Capture the cell that displays the provided text and extract its [X, Y] central coordinate. 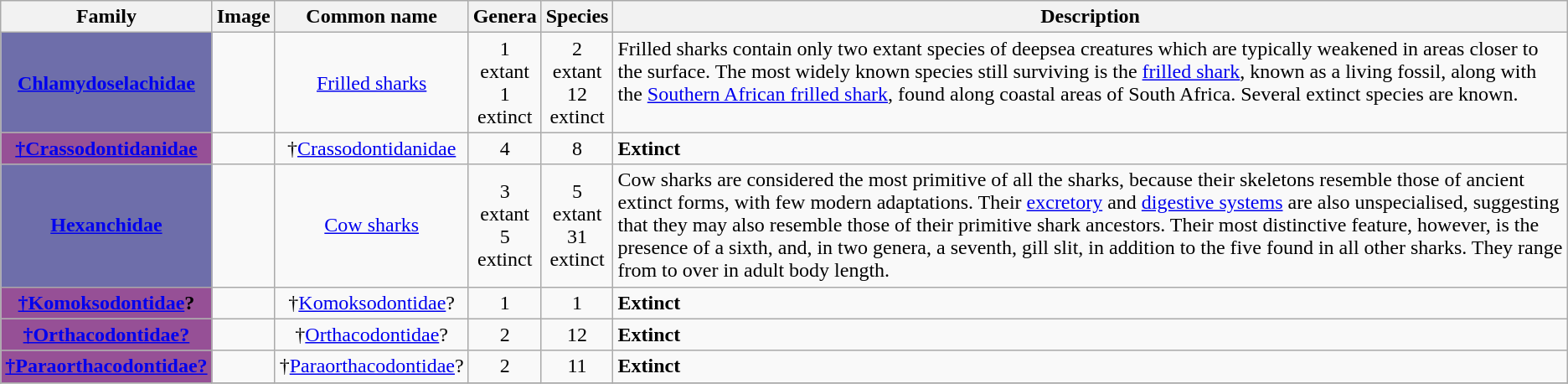
Family [106, 17]
3extant5extinct [504, 226]
11 [577, 366]
2extant12extinct [577, 82]
Description [1091, 17]
Chlamydoselachidae [106, 82]
1extant1extinct [504, 82]
Image [243, 17]
Hexanchidae [106, 226]
Species [577, 17]
4 [504, 148]
Genera [504, 17]
Cow sharks [372, 226]
8 [577, 148]
5extant31extinct [577, 226]
Frilled sharks [372, 82]
Common name [372, 17]
12 [577, 335]
